Scan for the cell matching the given text and deliver its (x, y) coordinate at center. 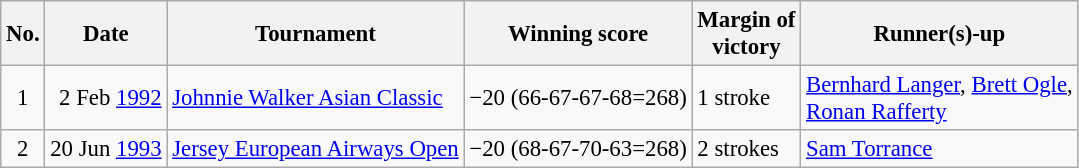
Johnnie Walker Asian Classic (316, 98)
−20 (66-67-67-68=268) (578, 98)
2 Feb 1992 (106, 98)
1 (23, 98)
Margin ofvictory (746, 34)
No. (23, 34)
2 strokes (746, 149)
Winning score (578, 34)
Date (106, 34)
Bernhard Langer, Brett Ogle, Ronan Rafferty (940, 98)
Jersey European Airways Open (316, 149)
Runner(s)-up (940, 34)
Sam Torrance (940, 149)
Tournament (316, 34)
1 stroke (746, 98)
20 Jun 1993 (106, 149)
−20 (68-67-70-63=268) (578, 149)
2 (23, 149)
